Locate the cell with the specified text and output its (X, Y) center coordinate. 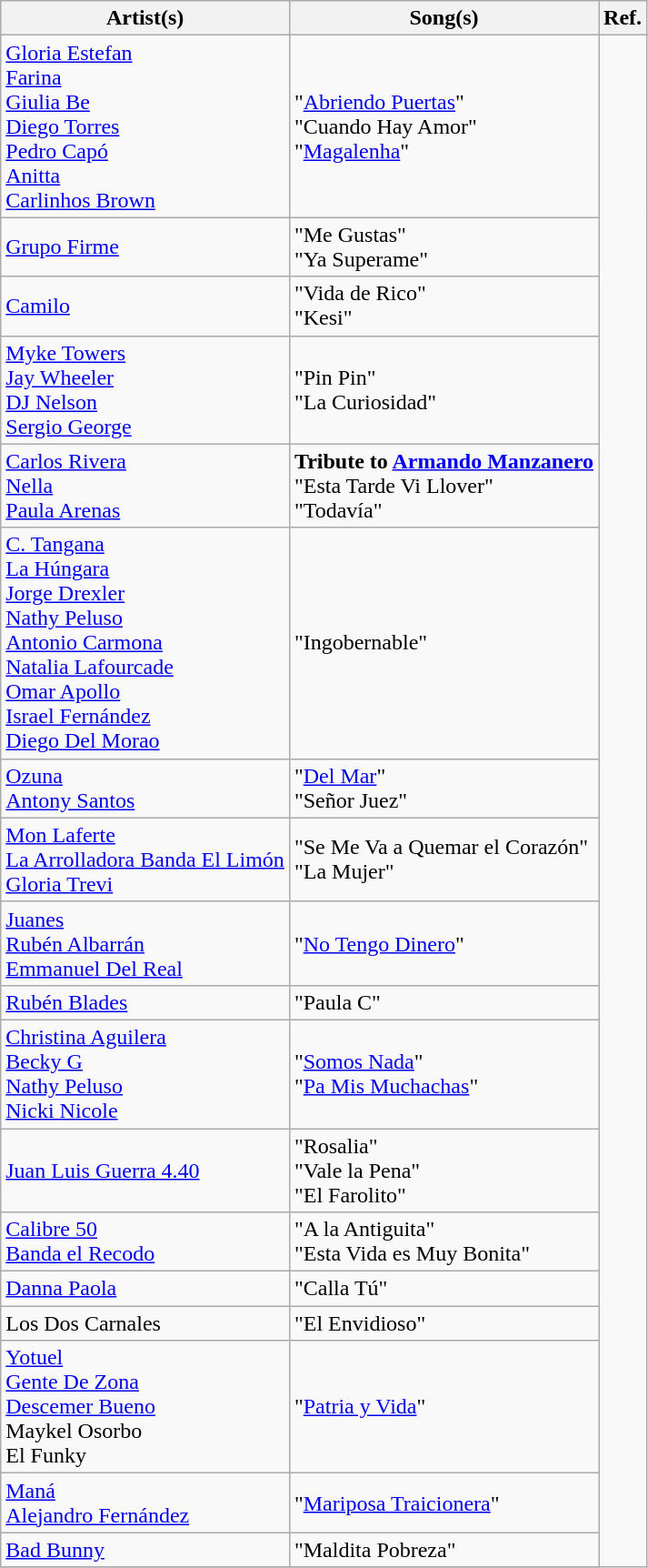
Ref. (623, 18)
"Rosalia""Vale la Pena""El Farolito" (444, 1170)
Christina AguileraBecky GNathy PelusoNicki Nicole (145, 1073)
Gloria EstefanFarinaGiulia BeDiego TorresPedro CapóAnittaCarlinhos Brown (145, 126)
"Abriendo Puertas""Cuando Hay Amor""Magalenha" (444, 126)
"Paula C" (444, 1002)
C. TanganaLa HúngaraJorge DrexlerNathy PelusoAntonio CarmonaNatalia LafourcadeOmar ApolloIsrael FernándezDiego Del Morao (145, 643)
JuanesRubén AlbarránEmmanuel Del Real (145, 943)
Camilo (145, 306)
Calibre 50Banda el Recodo (145, 1242)
Rubén Blades (145, 1002)
"Vida de Rico""Kesi" (444, 306)
Los Dos Carnales (145, 1323)
"Maldita Pobreza" (444, 1550)
ManáAlejandro Fernández (145, 1503)
"Pin Pin""La Curiosidad" (444, 389)
"Me Gustas""Ya Superame" (444, 247)
"Patria y Vida" (444, 1407)
OzunaAntony Santos (145, 788)
"Ingobernable" (444, 643)
Grupo Firme (145, 247)
"Mariposa Traicionera" (444, 1503)
YotuelGente De ZonaDescemer BuenoMaykel OsorboEl Funky (145, 1407)
Artist(s) (145, 18)
Mon LaferteLa Arrolladora Banda El LimónGloria Trevi (145, 859)
Bad Bunny (145, 1550)
"El Envidioso" (444, 1323)
"No Tengo Dinero" (444, 943)
"Calla Tú" (444, 1289)
Tribute to Armando Manzanero"Esta Tarde Vi Llover""Todavía" (444, 486)
"A la Antiguita""Esta Vida es Muy Bonita" (444, 1242)
Carlos RiveraNellaPaula Arenas (145, 486)
"Somos Nada""Pa Mis Muchachas" (444, 1073)
"Del Mar""Señor Juez" (444, 788)
Song(s) (444, 18)
Myke TowersJay WheelerDJ NelsonSergio George (145, 389)
Danna Paola (145, 1289)
Juan Luis Guerra 4.40 (145, 1170)
"Se Me Va a Quemar el Corazón""La Mujer" (444, 859)
